Determine the (x, y) coordinate at the center of the cell enclosing the given text.  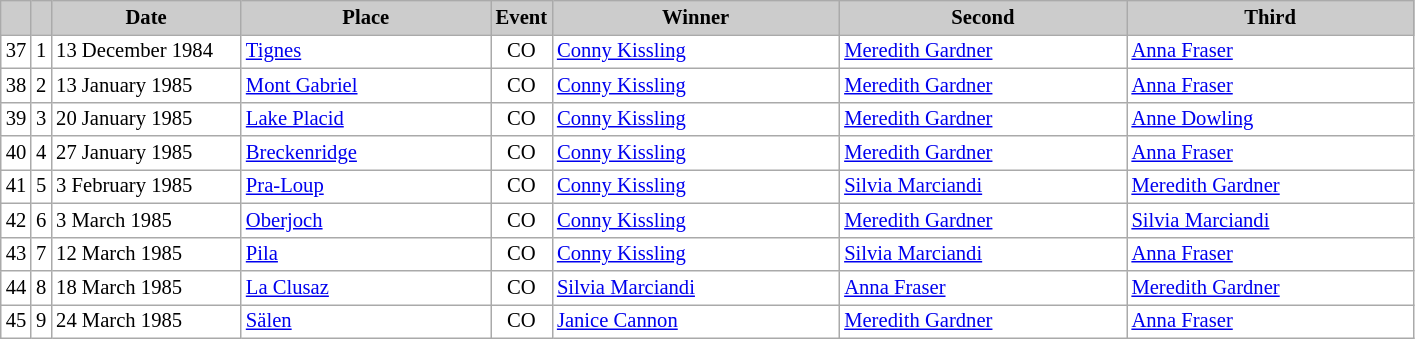
5 (41, 186)
1 (41, 51)
Third (1270, 17)
Second (982, 17)
41 (16, 186)
Winner (696, 17)
Oberjoch (366, 220)
Lake Placid (366, 119)
43 (16, 254)
27 January 1985 (146, 153)
Pila (366, 254)
Event (522, 17)
45 (16, 321)
Tignes (366, 51)
3 March 1985 (146, 220)
6 (41, 220)
Mont Gabriel (366, 85)
18 March 1985 (146, 287)
40 (16, 153)
24 March 1985 (146, 321)
Breckenridge (366, 153)
7 (41, 254)
Sälen (366, 321)
37 (16, 51)
2 (41, 85)
38 (16, 85)
44 (16, 287)
42 (16, 220)
Janice Cannon (696, 321)
9 (41, 321)
La Clusaz (366, 287)
Anne Dowling (1270, 119)
Date (146, 17)
Place (366, 17)
20 January 1985 (146, 119)
3 (41, 119)
39 (16, 119)
12 March 1985 (146, 254)
13 January 1985 (146, 85)
13 December 1984 (146, 51)
8 (41, 287)
3 February 1985 (146, 186)
Pra-Loup (366, 186)
4 (41, 153)
